Pinpoint the cell where the given text exists, returning its [x, y] midpoint coordinate. 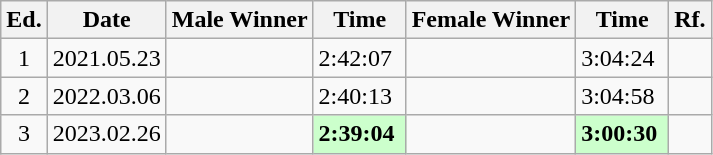
Ed. [24, 20]
Date [106, 20]
Rf. [690, 20]
Female Winner [491, 20]
Male Winner [240, 20]
2022.03.06 [106, 96]
3:00:30 [622, 134]
2023.02.26 [106, 134]
2:42:07 [360, 58]
1 [24, 58]
3 [24, 134]
2:39:04 [360, 134]
3:04:58 [622, 96]
2:40:13 [360, 96]
3:04:24 [622, 58]
2021.05.23 [106, 58]
2 [24, 96]
